Scan for the cell matching the given text and deliver its (x, y) coordinate at center. 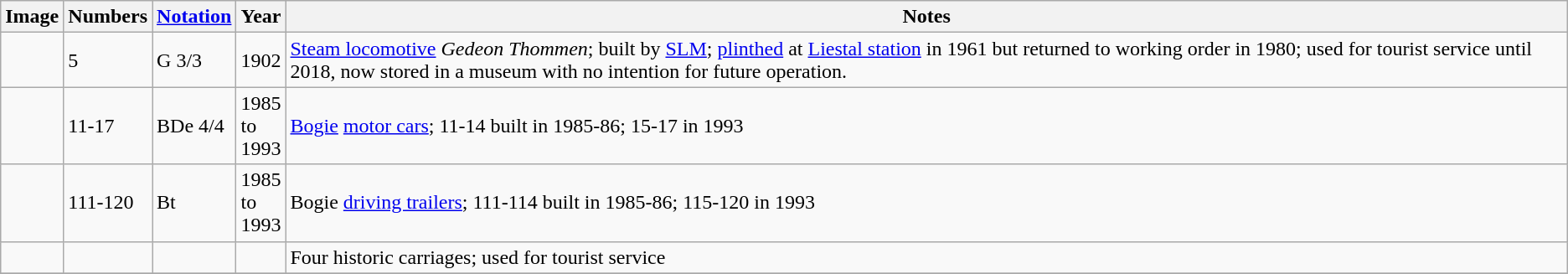
1902 (261, 60)
Year (261, 17)
Notation (194, 17)
Image (32, 17)
Bogie motor cars; 11-14 built in 1985-86; 15-17 in 1993 (926, 126)
111-120 (108, 203)
Four historic carriages; used for tourist service (926, 257)
11-17 (108, 126)
Bt (194, 203)
5 (108, 60)
Bogie driving trailers; 111-114 built in 1985-86; 115-120 in 1993 (926, 203)
BDe 4/4 (194, 126)
G 3/3 (194, 60)
Notes (926, 17)
Numbers (108, 17)
